Scan for the cell matching the given text and deliver its (X, Y) coordinate at center. 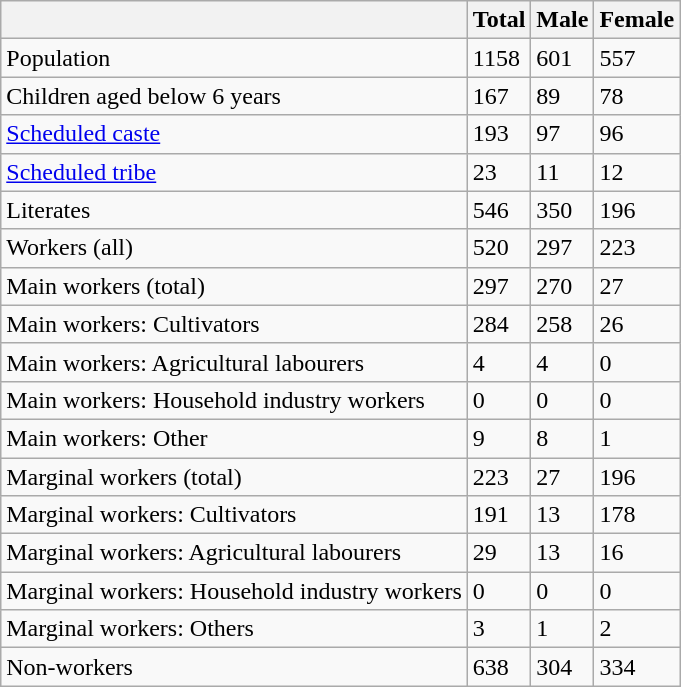
29 (499, 553)
1158 (499, 58)
Population (234, 58)
546 (499, 210)
Main workers: Cultivators (234, 324)
284 (499, 324)
167 (499, 96)
Scheduled tribe (234, 172)
8 (562, 438)
191 (499, 515)
12 (637, 172)
9 (499, 438)
557 (637, 58)
Main workers: Household industry workers (234, 400)
601 (562, 58)
Scheduled caste (234, 134)
304 (562, 667)
11 (562, 172)
Main workers: Other (234, 438)
Marginal workers: Cultivators (234, 515)
520 (499, 248)
270 (562, 286)
23 (499, 172)
Total (499, 20)
96 (637, 134)
638 (499, 667)
Main workers (total) (234, 286)
Marginal workers: Others (234, 629)
78 (637, 96)
Marginal workers: Household industry workers (234, 591)
193 (499, 134)
350 (562, 210)
334 (637, 667)
Literates (234, 210)
97 (562, 134)
Male (562, 20)
Children aged below 6 years (234, 96)
26 (637, 324)
Marginal workers (total) (234, 477)
Non-workers (234, 667)
2 (637, 629)
Workers (all) (234, 248)
Main workers: Agricultural labourers (234, 362)
89 (562, 96)
258 (562, 324)
16 (637, 553)
Marginal workers: Agricultural labourers (234, 553)
3 (499, 629)
Female (637, 20)
178 (637, 515)
